Return the (x, y) coordinate for the center point of the cell that contains the specified text.  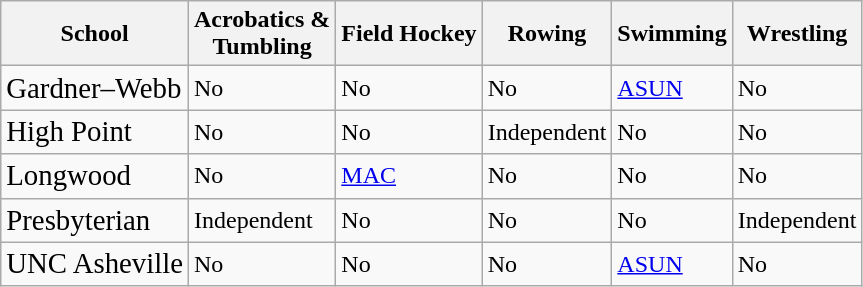
MAC (409, 176)
Gardner–Webb (95, 88)
Wrestling (797, 34)
Acrobatics &Tumbling (262, 34)
School (95, 34)
Swimming (672, 34)
UNC Asheville (95, 264)
Longwood (95, 176)
Field Hockey (409, 34)
High Point (95, 132)
Presbyterian (95, 220)
Rowing (547, 34)
